Find where the given text appears and provide that cell's center as (x, y) coordinate. 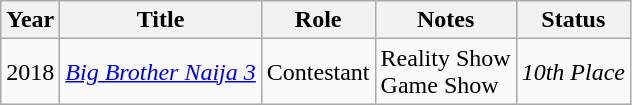
10th Place (573, 72)
Notes (446, 20)
Reality ShowGame Show (446, 72)
Status (573, 20)
Big Brother Naija 3 (161, 72)
Contestant (318, 72)
Year (30, 20)
Title (161, 20)
Role (318, 20)
2018 (30, 72)
